Output the (X, Y) coordinate of the center of the cell containing the given text.  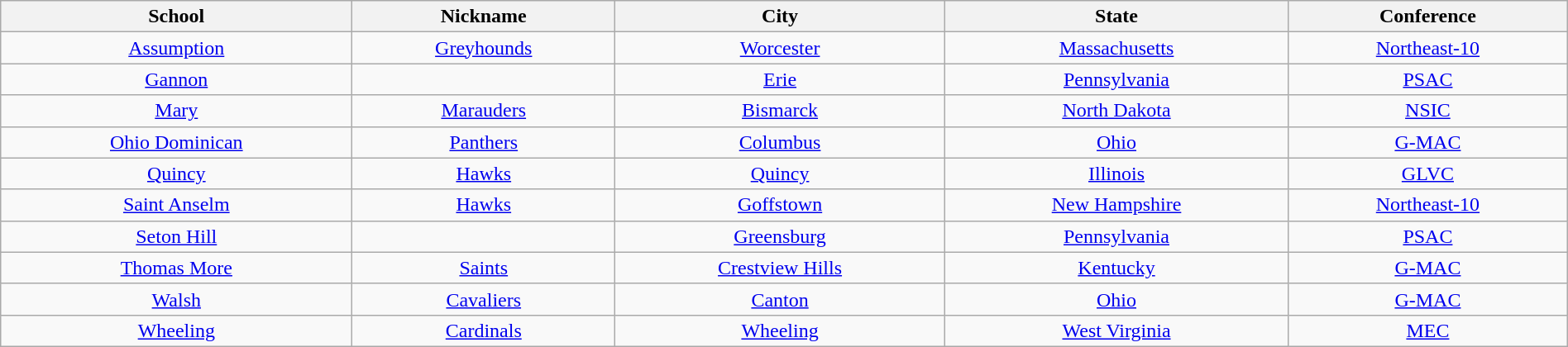
Worcester (781, 48)
Thomas More (177, 268)
Greyhounds (484, 48)
Cavaliers (484, 299)
Kentucky (1116, 268)
MEC (1428, 330)
Columbus (781, 142)
Canton (781, 299)
Conference (1428, 17)
Illinois (1116, 173)
Goffstown (781, 205)
Massachusetts (1116, 48)
School (177, 17)
Crestview Hills (781, 268)
Panthers (484, 142)
NSIC (1428, 111)
North Dakota (1116, 111)
Gannon (177, 79)
Erie (781, 79)
State (1116, 17)
New Hampshire (1116, 205)
Assumption (177, 48)
Seton Hill (177, 236)
Saints (484, 268)
Mary (177, 111)
Bismarck (781, 111)
Cardinals (484, 330)
Marauders (484, 111)
Ohio Dominican (177, 142)
Saint Anselm (177, 205)
GLVC (1428, 173)
Walsh (177, 299)
Nickname (484, 17)
Greensburg (781, 236)
West Virginia (1116, 330)
City (781, 17)
